Return (x, y) of the center of cell containing provided text 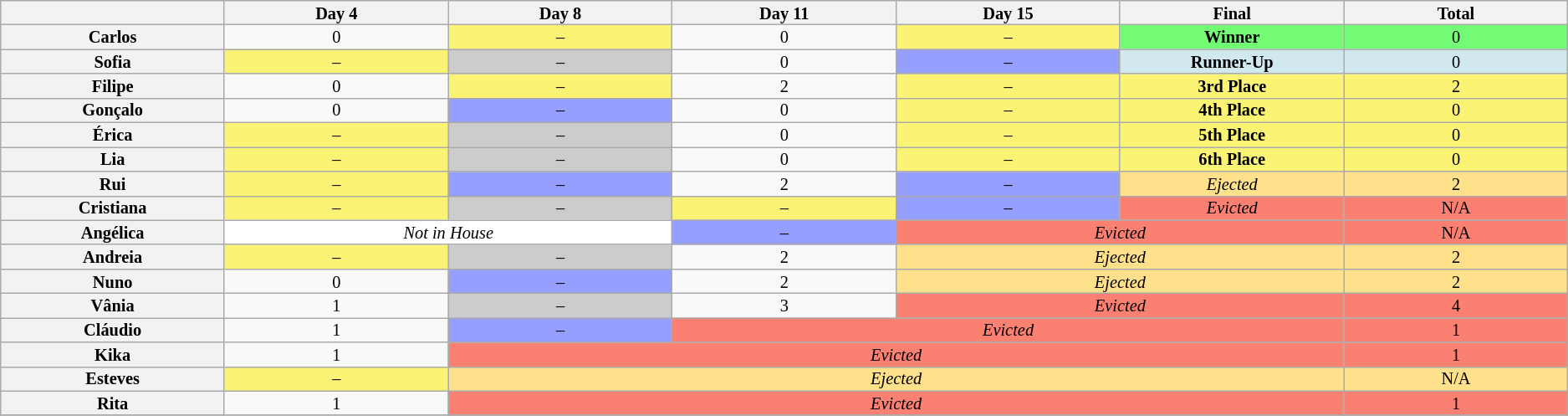
4th Place (1232, 110)
Day 15 (1009, 12)
Vânia (113, 305)
Cláudio (113, 330)
Sofia (113, 62)
5th Place (1232, 134)
Not in House (448, 233)
3 (784, 305)
Andreia (113, 256)
4 (1456, 305)
Filipe (113, 85)
Day 4 (336, 12)
Day 11 (784, 12)
3rd Place (1232, 85)
Angélica (113, 233)
Gonçalo (113, 110)
Day 8 (560, 12)
Final (1232, 12)
Esteves (113, 378)
Érica (113, 134)
Lia (113, 159)
Winner (1232, 37)
Kika (113, 355)
Rita (113, 403)
Carlos (113, 37)
6th Place (1232, 159)
Nuno (113, 281)
Total (1456, 12)
Runner-Up (1232, 62)
Rui (113, 182)
Cristiana (113, 208)
